Scan for the cell matching the given text and deliver its [X, Y] coordinate at center. 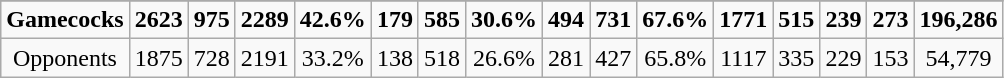
Gamecocks [65, 20]
239 [844, 20]
67.6% [676, 20]
1117 [744, 58]
229 [844, 58]
2191 [264, 58]
518 [442, 58]
26.6% [504, 58]
54,779 [958, 58]
494 [566, 20]
138 [394, 58]
42.6% [332, 20]
179 [394, 20]
427 [614, 58]
515 [796, 20]
Opponents [65, 58]
153 [890, 58]
196,286 [958, 20]
335 [796, 58]
728 [212, 58]
731 [614, 20]
273 [890, 20]
2623 [158, 20]
975 [212, 20]
1771 [744, 20]
281 [566, 58]
65.8% [676, 58]
2289 [264, 20]
1875 [158, 58]
585 [442, 20]
33.2% [332, 58]
30.6% [504, 20]
